Provide the (X, Y) coordinate of the cell's center where the given text is located.  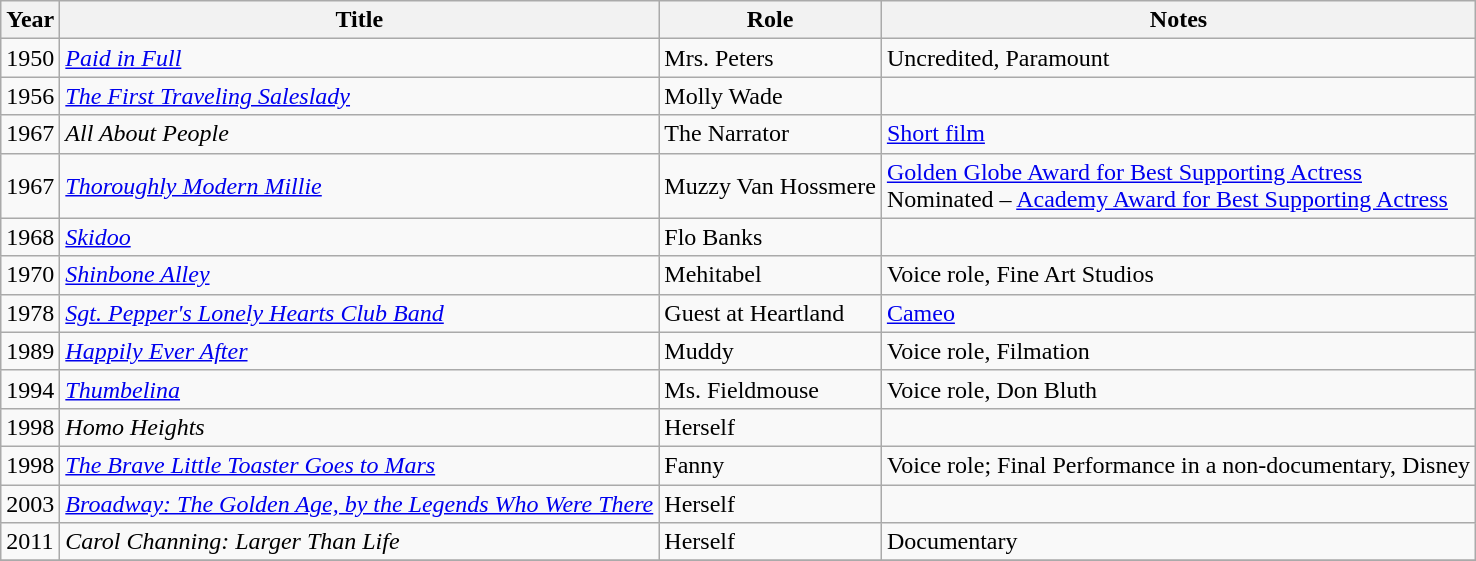
Muzzy Van Hossmere (770, 186)
Fanny (770, 465)
Title (360, 20)
1950 (30, 58)
1994 (30, 389)
Notes (1178, 20)
Muddy (770, 351)
1968 (30, 237)
2003 (30, 503)
Ms. Fieldmouse (770, 389)
The First Traveling Saleslady (360, 96)
Uncredited, Paramount (1178, 58)
The Narrator (770, 134)
1970 (30, 275)
1989 (30, 351)
All About People (360, 134)
Thoroughly Modern Millie (360, 186)
Role (770, 20)
Homo Heights (360, 427)
Guest at Heartland (770, 313)
Voice role; Final Performance in a non-documentary, Disney (1178, 465)
Mehitabel (770, 275)
Voice role, Fine Art Studios (1178, 275)
Skidoo (360, 237)
Flo Banks (770, 237)
Golden Globe Award for Best Supporting Actress Nominated – Academy Award for Best Supporting Actress (1178, 186)
1956 (30, 96)
Carol Channing: Larger Than Life (360, 542)
Year (30, 20)
The Brave Little Toaster Goes to Mars (360, 465)
Documentary (1178, 542)
1978 (30, 313)
Shinbone Alley (360, 275)
Sgt. Pepper's Lonely Hearts Club Band (360, 313)
2011 (30, 542)
Paid in Full (360, 58)
Happily Ever After (360, 351)
Voice role, Don Bluth (1178, 389)
Cameo (1178, 313)
Voice role, Filmation (1178, 351)
Mrs. Peters (770, 58)
Molly Wade (770, 96)
Broadway: The Golden Age, by the Legends Who Were There (360, 503)
Short film (1178, 134)
Thumbelina (360, 389)
